Determine the (X, Y) coordinate at the center of the cell enclosing the given text.  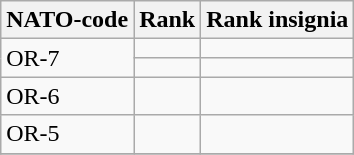
Rank insignia (278, 20)
OR-5 (68, 134)
Rank (168, 20)
OR-6 (68, 96)
NATO-code (68, 20)
OR-7 (68, 58)
